Locate the cell with the specified text and output its [X, Y] center coordinate. 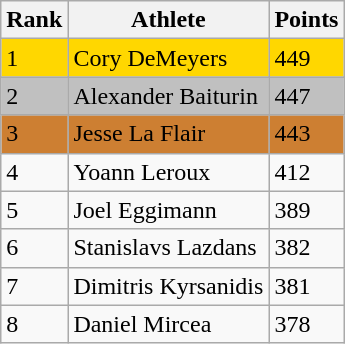
2 [34, 96]
7 [34, 286]
381 [306, 286]
Jesse La Flair [168, 134]
4 [34, 172]
6 [34, 248]
449 [306, 58]
Athlete [168, 20]
5 [34, 210]
389 [306, 210]
378 [306, 324]
382 [306, 248]
443 [306, 134]
8 [34, 324]
Points [306, 20]
447 [306, 96]
Stanislavs Lazdans [168, 248]
Yoann Leroux [168, 172]
Alexander Baiturin [168, 96]
1 [34, 58]
412 [306, 172]
Dimitris Kyrsanidis [168, 286]
Rank [34, 20]
Cory DeMeyers [168, 58]
Daniel Mircea [168, 324]
Joel Eggimann [168, 210]
3 [34, 134]
